Capture the cell that displays the provided text and extract its (X, Y) central coordinate. 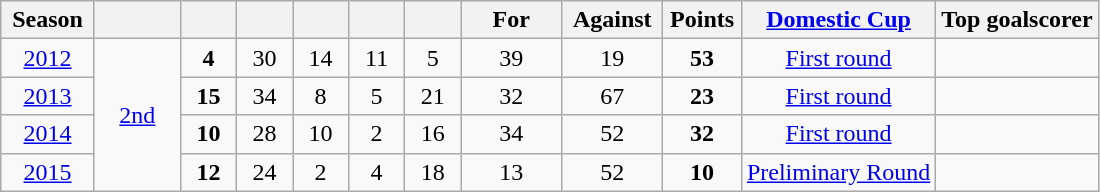
53 (702, 58)
11 (377, 58)
Points (702, 20)
Preliminary Round (838, 172)
39 (512, 58)
19 (612, 58)
14 (320, 58)
Domestic Cup (838, 20)
2nd (137, 115)
13 (512, 172)
12 (208, 172)
23 (702, 96)
15 (208, 96)
Top goalscorer (1017, 20)
2014 (48, 134)
2013 (48, 96)
2015 (48, 172)
21 (433, 96)
Season (48, 20)
18 (433, 172)
8 (320, 96)
2012 (48, 58)
30 (264, 58)
67 (612, 96)
24 (264, 172)
28 (264, 134)
16 (433, 134)
Against (612, 20)
For (512, 20)
